Extract the (X, Y) coordinate from the center of the cell holding the provided text.  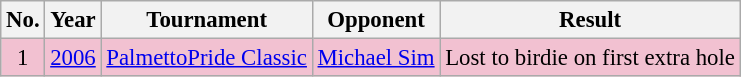
1 (23, 58)
PalmettoPride Classic (206, 58)
Tournament (206, 20)
Michael Sim (376, 58)
Result (590, 20)
Opponent (376, 20)
Year (73, 20)
Lost to birdie on first extra hole (590, 58)
2006 (73, 58)
No. (23, 20)
